Identify which cell holds the provided text, then report its [X, Y] central coordinate. 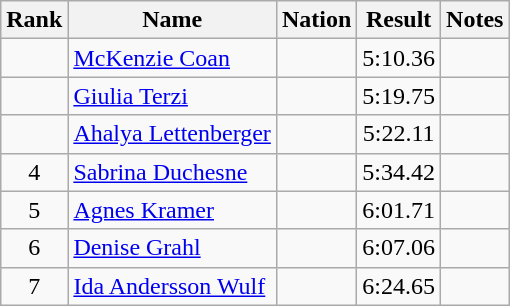
Notes [475, 20]
5:22.11 [399, 134]
Giulia Terzi [172, 96]
Rank [34, 20]
6:01.71 [399, 210]
Ahalya Lettenberger [172, 134]
7 [34, 286]
5:10.36 [399, 58]
4 [34, 172]
5:34.42 [399, 172]
Result [399, 20]
6:07.06 [399, 248]
5 [34, 210]
6 [34, 248]
Nation [316, 20]
Ida Andersson Wulf [172, 286]
Sabrina Duchesne [172, 172]
Name [172, 20]
Agnes Kramer [172, 210]
5:19.75 [399, 96]
McKenzie Coan [172, 58]
6:24.65 [399, 286]
Denise Grahl [172, 248]
